Scan for the cell matching the given text and deliver its (X, Y) coordinate at center. 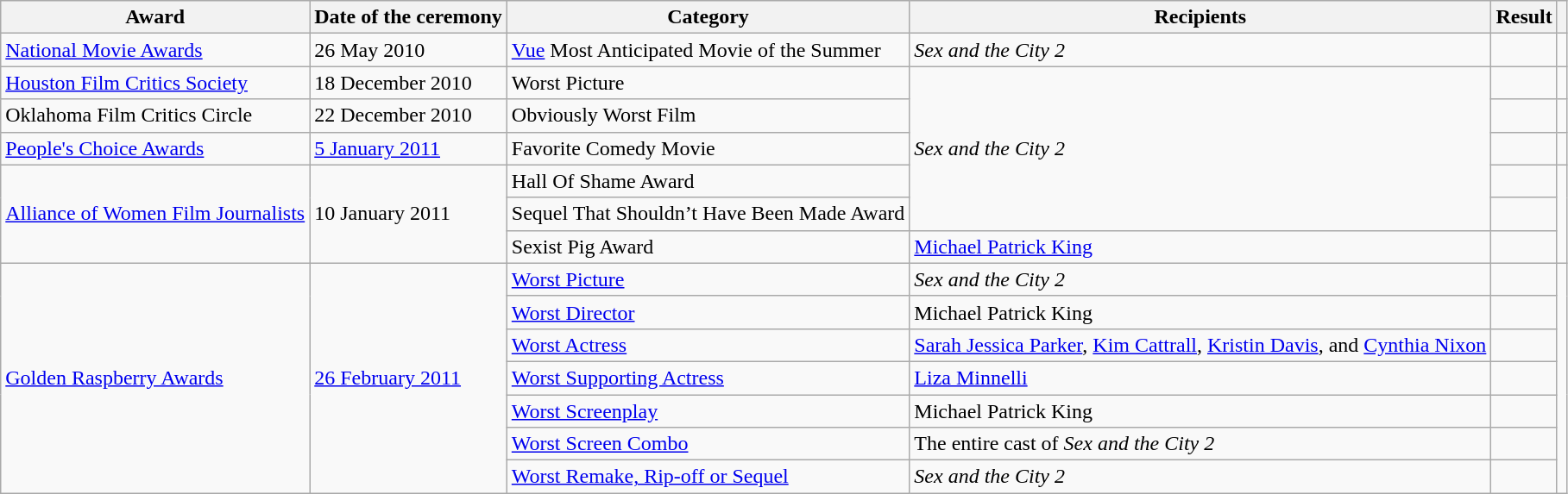
Worst Director (708, 312)
Result (1524, 17)
Date of the ceremony (409, 17)
Worst Actress (708, 345)
Award (155, 17)
Alliance of Women Film Journalists (155, 214)
Worst Screen Combo (708, 444)
Hall Of Shame Award (708, 181)
Sexist Pig Award (708, 247)
Vue Most Anticipated Movie of the Summer (708, 50)
18 December 2010 (409, 83)
Favorite Comedy Movie (708, 148)
Sequel That Shouldn’t Have Been Made Award (708, 214)
Liza Minnelli (1200, 378)
26 May 2010 (409, 50)
10 January 2011 (409, 214)
The entire cast of Sex and the City 2 (1200, 444)
Golden Raspberry Awards (155, 378)
Oklahoma Film Critics Circle (155, 116)
Category (708, 17)
Worst Screenplay (708, 411)
Obviously Worst Film (708, 116)
Houston Film Critics Society (155, 83)
Sarah Jessica Parker, Kim Cattrall, Kristin Davis, and Cynthia Nixon (1200, 345)
Recipients (1200, 17)
National Movie Awards (155, 50)
Worst Remake, Rip-off or Sequel (708, 477)
22 December 2010 (409, 116)
People's Choice Awards (155, 148)
26 February 2011 (409, 378)
5 January 2011 (409, 148)
Worst Supporting Actress (708, 378)
